Scan for the cell matching the given text and deliver its (X, Y) coordinate at center. 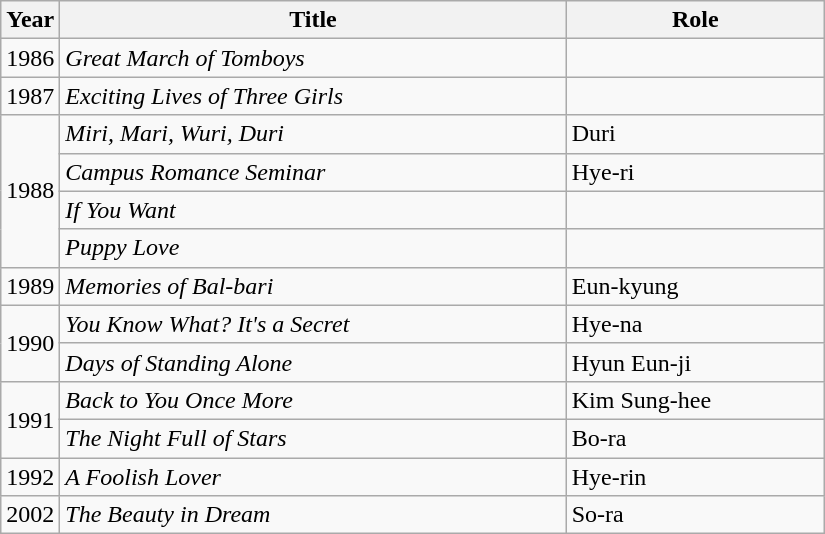
Bo-ra (695, 438)
Great March of Tomboys (313, 58)
1992 (30, 477)
1990 (30, 343)
Year (30, 20)
Campus Romance Seminar (313, 172)
1986 (30, 58)
The Beauty in Dream (313, 515)
Back to You Once More (313, 400)
If You Want (313, 210)
Duri (695, 134)
You Know What? It's a Secret (313, 324)
1987 (30, 96)
Role (695, 20)
1991 (30, 419)
Exciting Lives of Three Girls (313, 96)
Hye-ri (695, 172)
2002 (30, 515)
Hye-rin (695, 477)
1988 (30, 191)
Kim Sung-hee (695, 400)
A Foolish Lover (313, 477)
Puppy Love (313, 248)
Miri, Mari, Wuri, Duri (313, 134)
Hye-na (695, 324)
Title (313, 20)
So-ra (695, 515)
The Night Full of Stars (313, 438)
Days of Standing Alone (313, 362)
Eun-kyung (695, 286)
Memories of Bal-bari (313, 286)
Hyun Eun-ji (695, 362)
1989 (30, 286)
